Output the [x, y] coordinate of the center of the cell containing the given text.  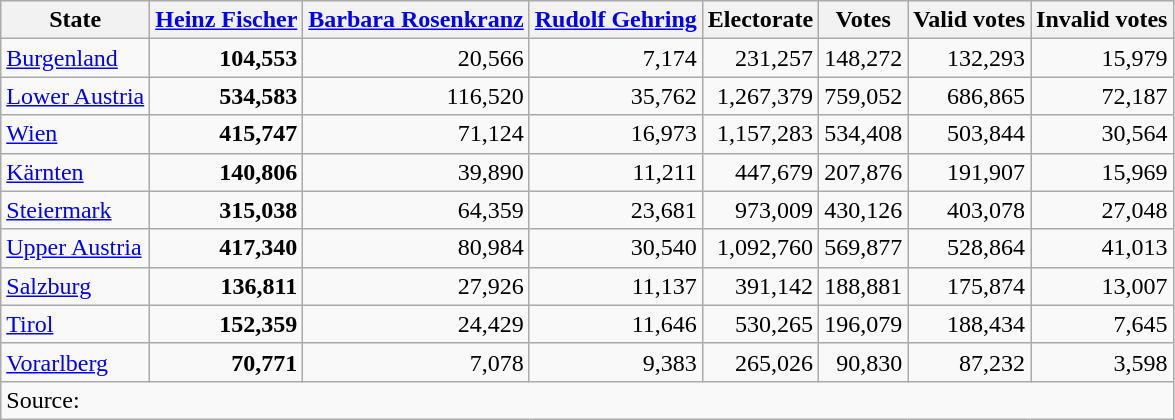
Invalid votes [1102, 20]
11,137 [616, 286]
569,877 [864, 248]
231,257 [760, 58]
Votes [864, 20]
1,092,760 [760, 248]
71,124 [416, 134]
11,646 [616, 324]
528,864 [970, 248]
80,984 [416, 248]
188,881 [864, 286]
Wien [76, 134]
430,126 [864, 210]
132,293 [970, 58]
Valid votes [970, 20]
41,013 [1102, 248]
534,408 [864, 134]
Burgenland [76, 58]
191,907 [970, 172]
13,007 [1102, 286]
207,876 [864, 172]
136,811 [226, 286]
Source: [587, 400]
15,979 [1102, 58]
23,681 [616, 210]
15,969 [1102, 172]
417,340 [226, 248]
175,874 [970, 286]
686,865 [970, 96]
Upper Austria [76, 248]
1,157,283 [760, 134]
72,187 [1102, 96]
759,052 [864, 96]
20,566 [416, 58]
503,844 [970, 134]
7,174 [616, 58]
30,540 [616, 248]
87,232 [970, 362]
7,645 [1102, 324]
39,890 [416, 172]
70,771 [226, 362]
7,078 [416, 362]
403,078 [970, 210]
315,038 [226, 210]
104,553 [226, 58]
30,564 [1102, 134]
Lower Austria [76, 96]
27,048 [1102, 210]
11,211 [616, 172]
530,265 [760, 324]
16,973 [616, 134]
973,009 [760, 210]
9,383 [616, 362]
3,598 [1102, 362]
415,747 [226, 134]
Salzburg [76, 286]
148,272 [864, 58]
188,434 [970, 324]
90,830 [864, 362]
Electorate [760, 20]
447,679 [760, 172]
27,926 [416, 286]
Kärnten [76, 172]
116,520 [416, 96]
140,806 [226, 172]
64,359 [416, 210]
State [76, 20]
Tirol [76, 324]
534,583 [226, 96]
1,267,379 [760, 96]
35,762 [616, 96]
196,079 [864, 324]
Rudolf Gehring [616, 20]
152,359 [226, 324]
Vorarlberg [76, 362]
Barbara Rosenkranz [416, 20]
Heinz Fischer [226, 20]
265,026 [760, 362]
24,429 [416, 324]
391,142 [760, 286]
Steiermark [76, 210]
